Locate the cell with the specified text and output its [x, y] center coordinate. 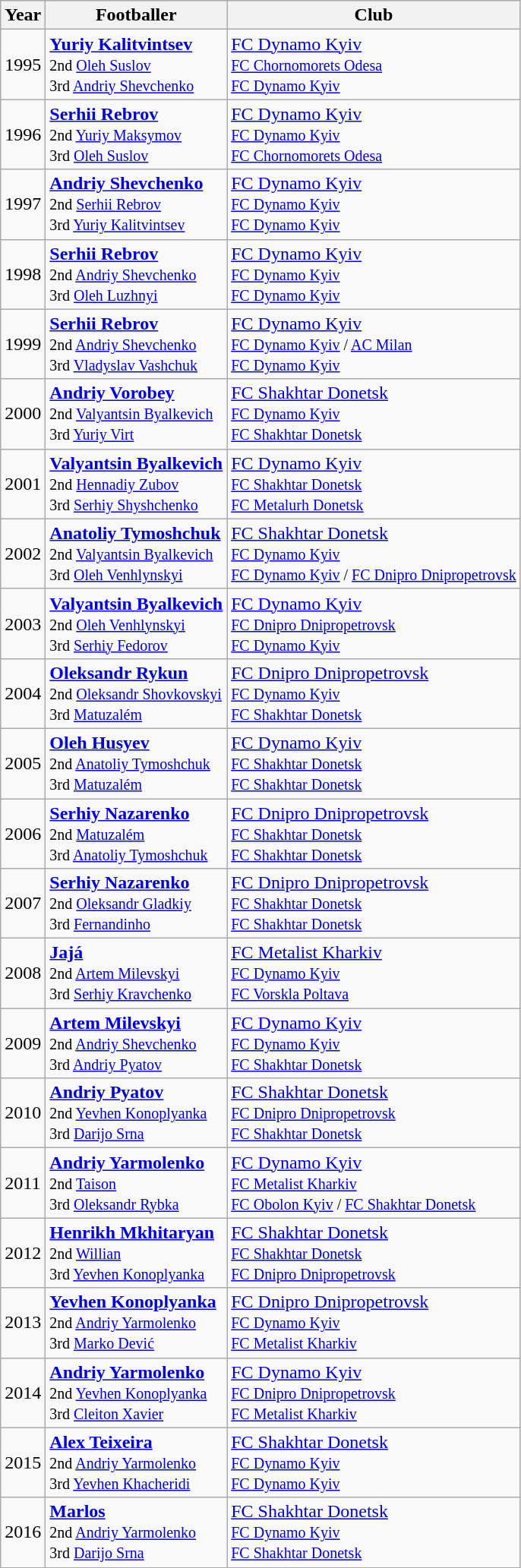
FC Dynamo KyivFC Chornomorets OdesaFC Dynamo Kyiv [374, 65]
1997 [23, 204]
FC Dynamo KyivFC Shakhtar DonetskFC Metalurh Donetsk [374, 484]
Serhiy Nazarenko 2nd Matuzalém 3rd Anatoliy Tymoshchuk [137, 834]
FC Dynamo KyivFC Dynamo KyivFC Chornomorets Odesa [374, 134]
2008 [23, 973]
FC Metalist KharkivFC Dynamo KyivFC Vorskla Poltava [374, 973]
FC Dynamo KyivFC Dynamo Kyiv / AC MilanFC Dynamo Kyiv [374, 344]
Club [374, 15]
1995 [23, 65]
2007 [23, 904]
FC Dnipro DnipropetrovskFC Dynamo KyivFC Metalist Kharkiv [374, 1323]
1999 [23, 344]
FC Dynamo KyivFC Shakhtar DonetskFC Shakhtar Donetsk [374, 763]
FC Dynamo KyivFC Metalist KharkivFC Obolon Kyiv / FC Shakhtar Donetsk [374, 1183]
2012 [23, 1253]
FC Dynamo KyivFC Dnipro DnipropetrovskFC Dynamo Kyiv [374, 623]
2014 [23, 1393]
Andriy Shevchenko 2nd Serhii Rebrov 3rd Yuriy Kalitvintsev [137, 204]
2000 [23, 414]
1996 [23, 134]
Yuriy Kalitvintsev 2nd Oleh Suslov 3rd Andriy Shevchenko [137, 65]
Valyantsin Byalkevich 2nd Oleh Venhlynskyi 3rd Serhiy Fedorov [137, 623]
2010 [23, 1113]
Alex Teixeira 2nd Andriy Yarmolenko 3rd Yevhen Khacheridi [137, 1462]
FC Shakhtar DonetskFC Dynamo KyivFC Dynamo Kyiv / FC Dnipro Dnipropetrovsk [374, 554]
FC Dnipro DnipropetrovskFC Dynamo KyivFC Shakhtar Donetsk [374, 693]
2013 [23, 1323]
Artem Milevskyi 2nd Andriy Shevchenko 3rd Andriy Pyatov [137, 1043]
2002 [23, 554]
2001 [23, 484]
Serhiy Nazarenko 2nd Oleksandr Gladkiy 3rd Fernandinho [137, 904]
2009 [23, 1043]
2015 [23, 1462]
Henrikh Mkhitaryan 2nd Willian 3rd Yevhen Konoplyanka [137, 1253]
Marlos 2nd Andriy Yarmolenko 3rd Darijo Srna [137, 1532]
Andriy Yarmolenko 2nd Yevhen Konoplyanka 3rd Cleiton Xavier [137, 1393]
Yevhen Konoplyanka 2nd Andriy Yarmolenko 3rd Marko Dević [137, 1323]
2004 [23, 693]
Serhii Rebrov 2nd Yuriy Maksymov 3rd Oleh Suslov [137, 134]
Oleh Husyev 2nd Anatoliy Tymoshchuk 3rd Matuzalém [137, 763]
2005 [23, 763]
FC Shakhtar DonetskFC Dynamo KyivFC Dynamo Kyiv [374, 1462]
Serhii Rebrov 2nd Andriy Shevchenko 3rd Vladyslav Vashchuk [137, 344]
2016 [23, 1532]
Year [23, 15]
FC Dynamo KyivFC Dnipro DnipropetrovskFC Metalist Kharkiv [374, 1393]
Andriy Pyatov 2nd Yevhen Konoplyanka 3rd Darijo Srna [137, 1113]
Anatoliy Tymoshchuk 2nd Valyantsin Byalkevich 3rd Oleh Venhlynskyi [137, 554]
FC Dynamo KyivFC Dynamo KyivFC Shakhtar Donetsk [374, 1043]
2011 [23, 1183]
Andriy Vorobey 2nd Valyantsin Byalkevich 3rd Yuriy Virt [137, 414]
Serhii Rebrov 2nd Andriy Shevchenko 3rd Oleh Luzhnyi [137, 274]
2006 [23, 834]
Jajá 2nd Artem Milevskyi 3rd Serhiy Kravchenko [137, 973]
Oleksandr Rykun 2nd Oleksandr Shovkovskyi 3rd Matuzalém [137, 693]
Andriy Yarmolenko 2nd Taison 3rd Oleksandr Rybka [137, 1183]
Footballer [137, 15]
FC Shakhtar DonetskFC Shakhtar DonetskFC Dnipro Dnipropetrovsk [374, 1253]
1998 [23, 274]
FC Shakhtar DonetskFC Dnipro DnipropetrovskFC Shakhtar Donetsk [374, 1113]
Valyantsin Byalkevich 2nd Hennadiy Zubov 3rd Serhiy Shyshchenko [137, 484]
2003 [23, 623]
